From the cell containing the given text, extract its center point as [x, y] coordinate. 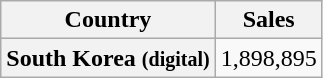
South Korea (digital) [108, 58]
Sales [268, 20]
1,898,895 [268, 58]
Country [108, 20]
